Extract the (X, Y) coordinate from the center of the cell holding the provided text.  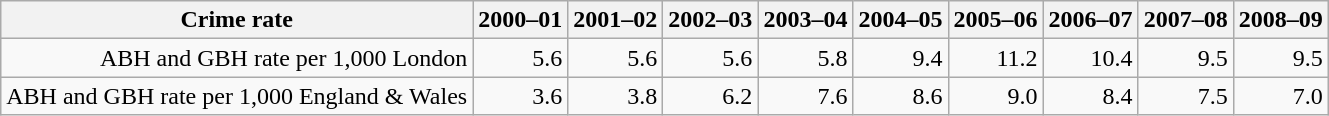
6.2 (710, 96)
10.4 (1090, 58)
7.0 (1280, 96)
2005–06 (996, 20)
2004–05 (900, 20)
7.5 (1186, 96)
ABH and GBH rate per 1,000 London (237, 58)
8.6 (900, 96)
2008–09 (1280, 20)
11.2 (996, 58)
2000–01 (520, 20)
2007–08 (1186, 20)
2006–07 (1090, 20)
8.4 (1090, 96)
5.8 (806, 58)
3.6 (520, 96)
9.4 (900, 58)
Crime rate (237, 20)
2003–04 (806, 20)
ABH and GBH rate per 1,000 England & Wales (237, 96)
2002–03 (710, 20)
7.6 (806, 96)
2001–02 (616, 20)
9.0 (996, 96)
3.8 (616, 96)
